For the text-containing cell, return its midpoint in [x, y] coordinate format. 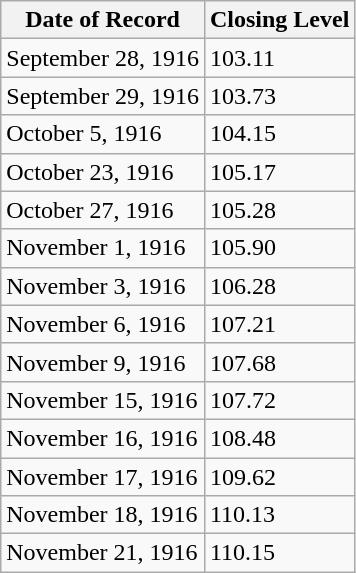
105.90 [279, 248]
November 21, 1916 [103, 553]
107.72 [279, 400]
November 3, 1916 [103, 286]
106.28 [279, 286]
Closing Level [279, 20]
110.15 [279, 553]
Date of Record [103, 20]
November 1, 1916 [103, 248]
November 16, 1916 [103, 438]
107.21 [279, 324]
November 18, 1916 [103, 515]
October 27, 1916 [103, 210]
September 29, 1916 [103, 96]
107.68 [279, 362]
104.15 [279, 134]
October 5, 1916 [103, 134]
November 9, 1916 [103, 362]
108.48 [279, 438]
October 23, 1916 [103, 172]
105.28 [279, 210]
November 6, 1916 [103, 324]
103.73 [279, 96]
November 17, 1916 [103, 477]
110.13 [279, 515]
105.17 [279, 172]
September 28, 1916 [103, 58]
103.11 [279, 58]
November 15, 1916 [103, 400]
109.62 [279, 477]
